Find where the given text appears and provide that cell's center as (X, Y) coordinate. 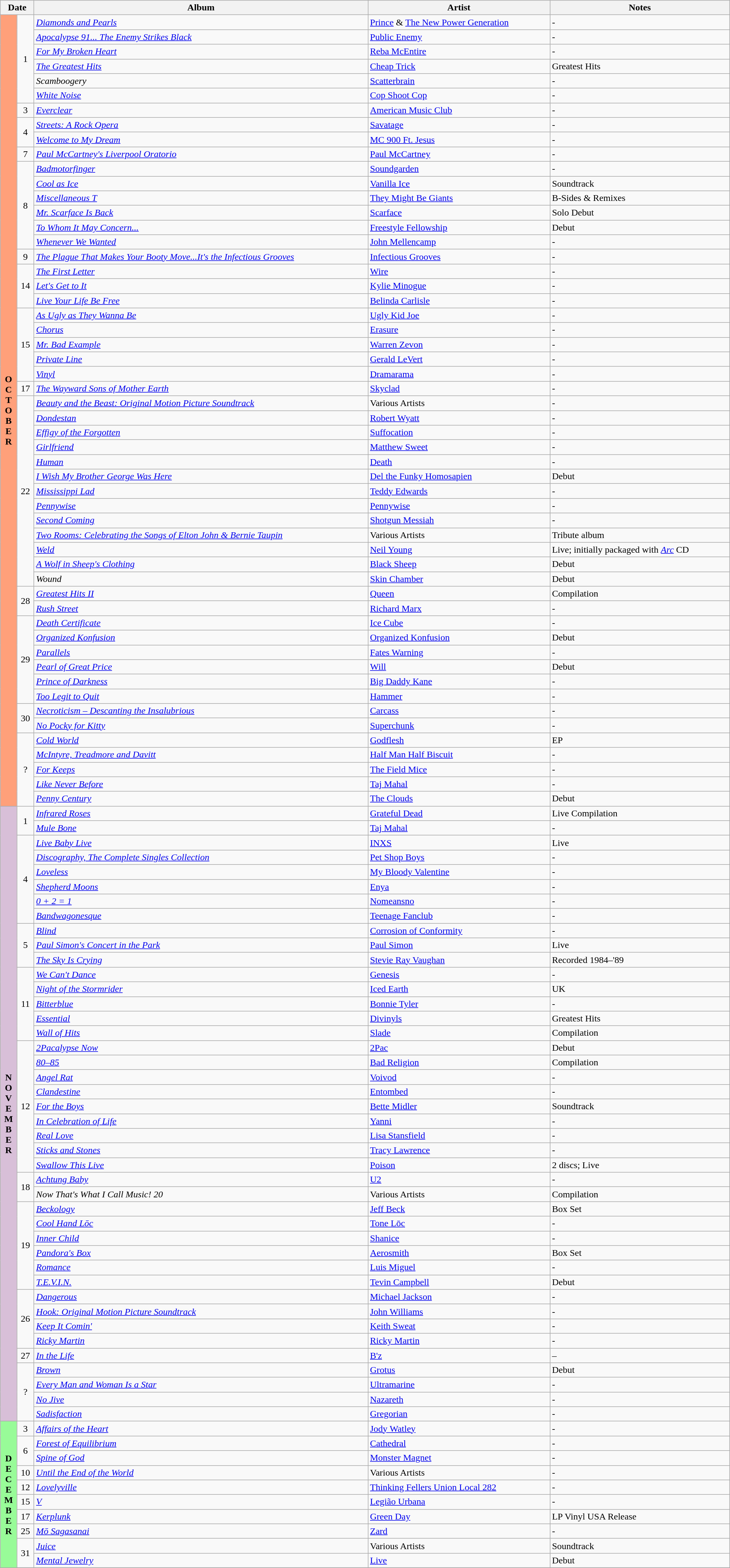
Will (459, 667)
Parallels (201, 652)
John Mellencamp (459, 242)
Night of the Stormrider (201, 989)
Vanilla Ice (459, 184)
Pearl of Great Price (201, 667)
Cool as Ice (201, 184)
Scarface (459, 213)
No Pocky for Kitty (201, 725)
OCTOBER (8, 410)
Godflesh (459, 740)
Recorded 1984–'89 (640, 960)
Discography, The Complete Singles Collection (201, 857)
John Williams (459, 1311)
Voivod (459, 1077)
Belinda Carlisle (459, 301)
Teenage Fanclub (459, 916)
Cool Hand Lōc (201, 1224)
29 (25, 659)
Affairs of the Heart (201, 1429)
14 (25, 286)
Corrosion of Conformity (459, 931)
Date (17, 8)
Wire (459, 271)
Wall of Hits (201, 1033)
Cathedral (459, 1443)
Dondestan (201, 418)
30 (25, 718)
Live Your Life Be Free (201, 301)
Warren Zevon (459, 344)
Pandora's Box (201, 1253)
Lisa Stansfield (459, 1136)
Erasure (459, 330)
Sticks and Stones (201, 1150)
As Ugly as They Wanna Be (201, 315)
Hook: Original Motion Picture Soundtrack (201, 1311)
A Wolf in Sheep's Clothing (201, 564)
EP (640, 740)
INXS (459, 843)
Vinyl (201, 374)
Entombed (459, 1092)
31 (25, 1553)
Tevin Campbell (459, 1282)
5 (25, 945)
Big Daddy Kane (459, 682)
LP Vinyl USA Release (640, 1516)
Apocalypse 91... The Enemy Strikes Black (201, 37)
Now That's What I Call Music! 20 (201, 1194)
Mississippi Lad (201, 491)
The Clouds (459, 799)
Monster Magnet (459, 1458)
Del the Funky Homosapien (459, 476)
Dangerous (201, 1297)
Paul McCartney (459, 154)
Clandestine (201, 1092)
Penny Century (201, 799)
Soundgarden (459, 169)
Grateful Dead (459, 813)
Sadisfaction (201, 1414)
Infectious Grooves (459, 257)
Prince & The New Power Generation (459, 22)
Jeff Beck (459, 1209)
Scamboogery (201, 81)
Keep It Comin' (201, 1326)
Aerosmith (459, 1253)
Like Never Before (201, 784)
Blind (201, 931)
Tracy Lawrence (459, 1150)
2Pac (459, 1048)
Zard (459, 1531)
6 (25, 1451)
McIntyre, Treadmore and Davitt (201, 755)
Paul McCartney's Liverpool Oratorio (201, 154)
White Noise (201, 95)
Infrared Roses (201, 813)
In the Life (201, 1355)
For Keeps (201, 769)
Tone Lōc (459, 1224)
Greatest Hits II (201, 593)
Lovelyville (201, 1487)
American Music Club (459, 110)
Prince of Darkness (201, 682)
2 discs; Live (640, 1165)
Angel Rat (201, 1077)
Suffocation (459, 433)
They Might Be Giants (459, 198)
Robert Wyatt (459, 418)
Public Enemy (459, 37)
Solo Debut (640, 213)
The First Letter (201, 271)
T.E.V.I.N. (201, 1282)
Private Line (201, 359)
NOVEMBER (8, 1114)
Superchunk (459, 725)
Chorus (201, 330)
Bandwagonesque (201, 916)
Green Day (459, 1516)
Every Man and Woman Is a Star (201, 1385)
The Sky Is Crying (201, 960)
Stevie Ray Vaughan (459, 960)
Divinyls (459, 1018)
11 (25, 1004)
V (201, 1502)
Shotgun Messiah (459, 520)
Nomeansno (459, 901)
Juice (201, 1546)
Matthew Sweet (459, 447)
Skin Chamber (459, 579)
Jody Watley (459, 1429)
Savatage (459, 125)
Ice Cube (459, 623)
Shepherd Moons (201, 886)
My Bloody Valentine (459, 872)
Second Coming (201, 520)
MC 900 Ft. Jesus (459, 139)
Paul Simon's Concert in the Park (201, 945)
0 + 2 = 1 (201, 901)
Achtung Baby (201, 1180)
Freestyle Fellowship (459, 227)
Spine of God (201, 1458)
Badmotorfinger (201, 169)
Beckology (201, 1209)
Cheap Trick (459, 66)
Kerplunk (201, 1516)
I Wish My Brother George Was Here (201, 476)
The Plague That Makes Your Booty Move...It's the Infectious Grooves (201, 257)
DECEMBER (8, 1495)
UK (640, 989)
Reba McEntire (459, 52)
Michael Jackson (459, 1297)
Brown (201, 1370)
Ugly Kid Joe (459, 315)
Paul Simon (459, 945)
10 (25, 1473)
Fates Warning (459, 652)
Slade (459, 1033)
For the Boys (201, 1106)
Forest of Equilibrium (201, 1443)
The Greatest Hits (201, 66)
Death Certificate (201, 623)
Iced Earth (459, 989)
Mr. Bad Example (201, 344)
Grotus (459, 1370)
Neil Young (459, 550)
Too Legit to Quit (201, 696)
Hammer (459, 696)
Cold World (201, 740)
Necroticism – Descanting the Insalubrious (201, 711)
U2 (459, 1180)
Real Love (201, 1136)
Album (201, 8)
Carcass (459, 711)
Girlfriend (201, 447)
Mental Jewelry (201, 1560)
Black Sheep (459, 564)
– (640, 1355)
Bette Midler (459, 1106)
Swallow This Live (201, 1165)
2Pacalypse Now (201, 1048)
Genesis (459, 975)
The Field Mice (459, 769)
The Wayward Sons of Mother Earth (201, 388)
Dramarama (459, 374)
Pet Shop Boys (459, 857)
Thinking Fellers Union Local 282 (459, 1487)
Weld (201, 550)
B'z (459, 1355)
Inner Child (201, 1238)
For My Broken Heart (201, 52)
Until the End of the World (201, 1473)
Romance (201, 1267)
25 (25, 1531)
Ultramarine (459, 1385)
Mr. Scarface Is Back (201, 213)
Enya (459, 886)
Live Baby Live (201, 843)
Shanice (459, 1238)
Wound (201, 579)
80–85 (201, 1062)
Half Man Half Biscuit (459, 755)
Queen (459, 593)
Live Compilation (640, 813)
Essential (201, 1018)
Beauty and the Beast: Original Motion Picture Soundtrack (201, 403)
Yanni (459, 1121)
Let's Get to It (201, 286)
Diamonds and Pearls (201, 22)
Poison (459, 1165)
Nazareth (459, 1399)
26 (25, 1319)
Mō Sagasanai (201, 1531)
Live; initially packaged with Arc CD (640, 550)
To Whom It May Concern... (201, 227)
B-Sides & Remixes (640, 198)
Whenever We Wanted (201, 242)
Miscellaneous T (201, 198)
Kylie Minogue (459, 286)
Gerald LeVert (459, 359)
Cop Shoot Cop (459, 95)
Bad Religion (459, 1062)
In Celebration of Life (201, 1121)
We Can't Dance (201, 975)
Death (459, 462)
Effigy of the Forgotten (201, 433)
Welcome to My Dream (201, 139)
Two Rooms: Celebrating the Songs of Elton John & Bernie Taupin (201, 535)
Mule Bone (201, 828)
Loveless (201, 872)
No Jive (201, 1399)
Human (201, 462)
Rush Street (201, 608)
Notes (640, 8)
27 (25, 1355)
Bonnie Tyler (459, 1004)
8 (25, 205)
Keith Sweat (459, 1326)
Skyclad (459, 388)
7 (25, 154)
18 (25, 1187)
Gregorian (459, 1414)
Streets: A Rock Opera (201, 125)
Teddy Edwards (459, 491)
19 (25, 1245)
Tribute album (640, 535)
Scatterbrain (459, 81)
Everclear (201, 110)
28 (25, 601)
Artist (459, 8)
9 (25, 257)
Bitterblue (201, 1004)
Luis Miguel (459, 1267)
22 (25, 491)
Legião Urbana (459, 1502)
Richard Marx (459, 608)
